Return the (X, Y) coordinate for the center point of the cell that contains the specified text.  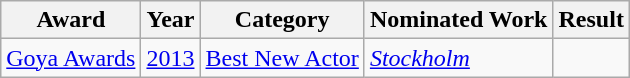
Result (591, 20)
2013 (170, 58)
Category (282, 20)
Goya Awards (71, 58)
Best New Actor (282, 58)
Stockholm (458, 58)
Year (170, 20)
Nominated Work (458, 20)
Award (71, 20)
